Return the [x, y] coordinate for the center point of the cell that contains the specified text.  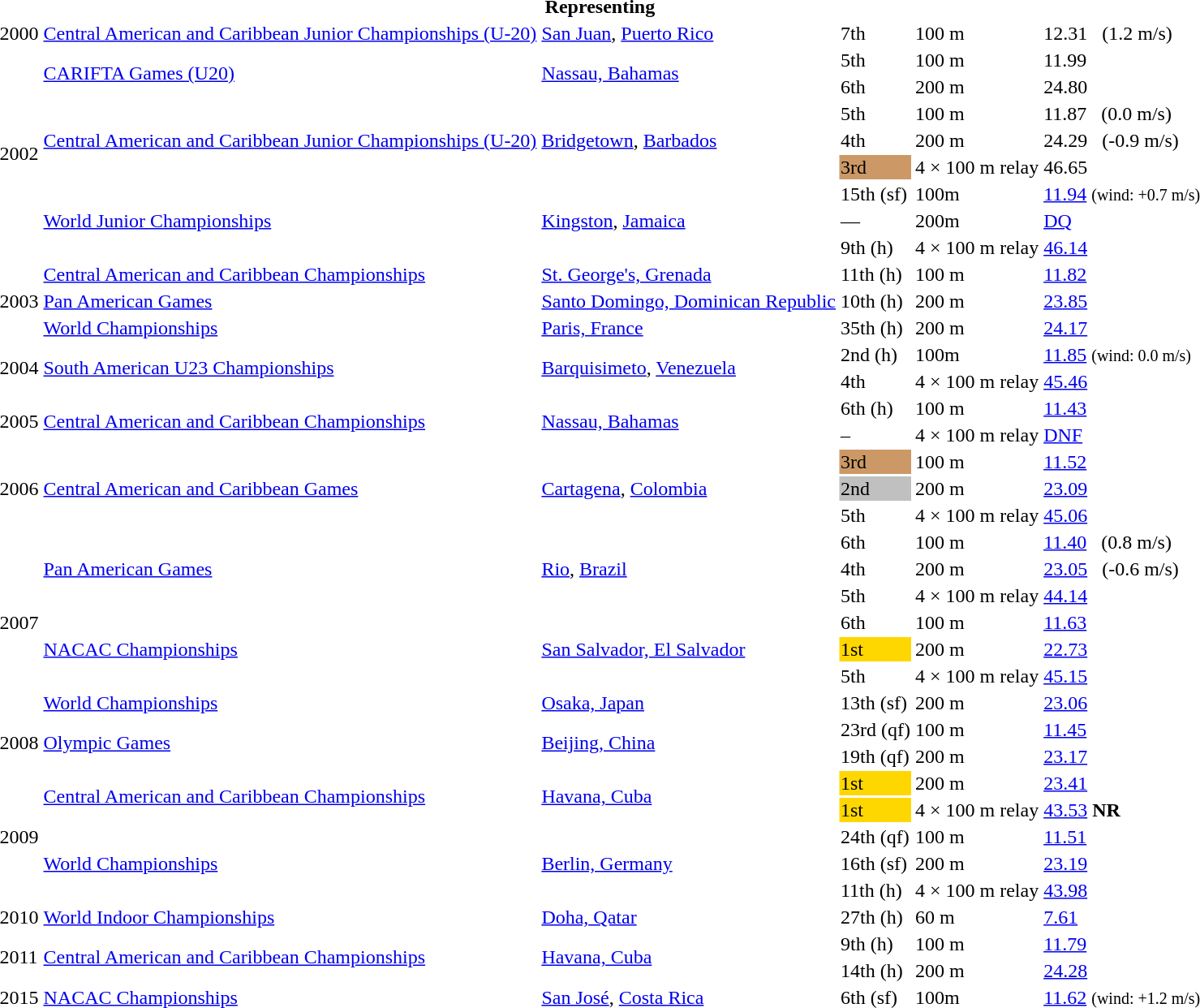
2nd (h) [875, 355]
World Indoor Championships [290, 917]
— [875, 221]
Central American and Caribbean Games [290, 489]
24th (qf) [875, 837]
Bridgetown, Barbados [689, 140]
27th (h) [875, 917]
13th (sf) [875, 703]
Olympic Games [290, 743]
10th (h) [875, 301]
NACAC Championships [290, 649]
Paris, France [689, 328]
Osaka, Japan [689, 703]
San Juan, Puerto Rico [689, 33]
Cartagena, Colombia [689, 489]
6th (h) [875, 408]
Berlin, Germany [689, 864]
South American U23 Championships [290, 368]
Doha, Qatar [689, 917]
35th (h) [875, 328]
60 m [977, 917]
7th [875, 33]
Barquisimeto, Venezuela [689, 368]
Santo Domingo, Dominican Republic [689, 301]
Rio, Brazil [689, 569]
St. George's, Grenada [689, 274]
San Salvador, El Salvador [689, 649]
Beijing, China [689, 743]
14th (h) [875, 971]
200m [977, 221]
– [875, 435]
CARIFTA Games (U20) [290, 73]
Kingston, Jamaica [689, 221]
World Junior Championships [290, 221]
16th (sf) [875, 864]
15th (sf) [875, 194]
23rd (qf) [875, 730]
19th (qf) [875, 756]
2nd [875, 489]
